Output the (X, Y) coordinate of the center of the cell containing the given text.  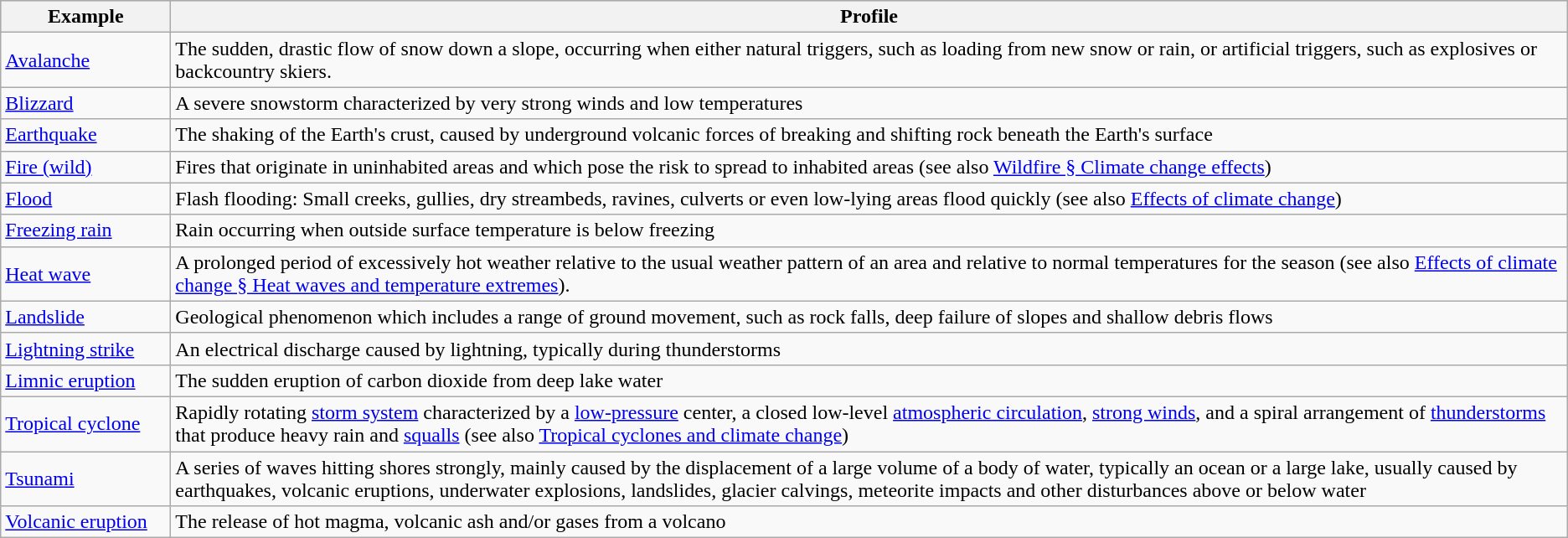
Avalanche (85, 60)
Volcanic eruption (85, 522)
Flash flooding: Small creeks, gullies, dry streambeds, ravines, culverts or even low-lying areas flood quickly (see also Effects of climate change) (869, 199)
Landslide (85, 317)
Freezing rain (85, 230)
Geological phenomenon which includes a range of ground movement, such as rock falls, deep failure of slopes and shallow debris flows (869, 317)
A severe snowstorm characterized by very strong winds and low temperatures (869, 103)
Limnic eruption (85, 380)
Blizzard (85, 103)
Lightning strike (85, 349)
Heat wave (85, 273)
The release of hot magma, volcanic ash and/or gases from a volcano (869, 522)
Tropical cyclone (85, 424)
Example (85, 17)
The shaking of the Earth's crust, caused by underground volcanic forces of breaking and shifting rock beneath the Earth's surface (869, 135)
Rain occurring when outside surface temperature is below freezing (869, 230)
Fires that originate in uninhabited areas and which pose the risk to spread to inhabited areas (see also Wildfire § Climate change effects) (869, 167)
An electrical discharge caused by lightning, typically during thunderstorms (869, 349)
Tsunami (85, 478)
Earthquake (85, 135)
Flood (85, 199)
Fire (wild) (85, 167)
The sudden eruption of carbon dioxide from deep lake water (869, 380)
Profile (869, 17)
